For the text-containing cell, return its midpoint in [X, Y] coordinate format. 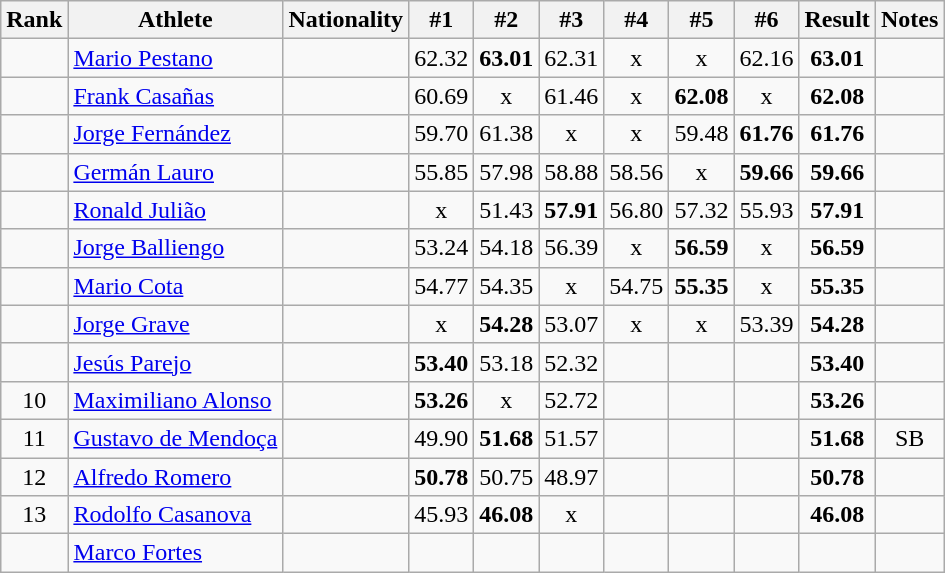
Ronald Julião [176, 210]
48.97 [572, 477]
Athlete [176, 20]
Mario Pestano [176, 58]
SB [909, 438]
57.98 [506, 172]
60.69 [442, 96]
#2 [506, 20]
58.56 [636, 172]
54.75 [636, 286]
57.32 [702, 210]
45.93 [442, 515]
62.16 [766, 58]
#1 [442, 20]
Marco Fortes [176, 553]
53.24 [442, 248]
53.18 [506, 362]
#5 [702, 20]
11 [34, 438]
59.48 [702, 134]
56.80 [636, 210]
Gustavo de Mendoça [176, 438]
49.90 [442, 438]
59.70 [442, 134]
56.39 [572, 248]
Frank Casañas [176, 96]
55.93 [766, 210]
53.07 [572, 324]
51.57 [572, 438]
Jorge Grave [176, 324]
Result [837, 20]
Mario Cota [176, 286]
58.88 [572, 172]
Alfredo Romero [176, 477]
62.32 [442, 58]
52.32 [572, 362]
61.38 [506, 134]
12 [34, 477]
#3 [572, 20]
54.18 [506, 248]
13 [34, 515]
10 [34, 400]
Notes [909, 20]
54.35 [506, 286]
Jorge Fernández [176, 134]
53.39 [766, 324]
62.31 [572, 58]
Jesús Parejo [176, 362]
#6 [766, 20]
61.46 [572, 96]
50.75 [506, 477]
Maximiliano Alonso [176, 400]
52.72 [572, 400]
Rank [34, 20]
Nationality [346, 20]
51.43 [506, 210]
54.77 [442, 286]
#4 [636, 20]
Rodolfo Casanova [176, 515]
Jorge Balliengo [176, 248]
Germán Lauro [176, 172]
55.85 [442, 172]
